From the cell containing the given text, extract its center point as [x, y] coordinate. 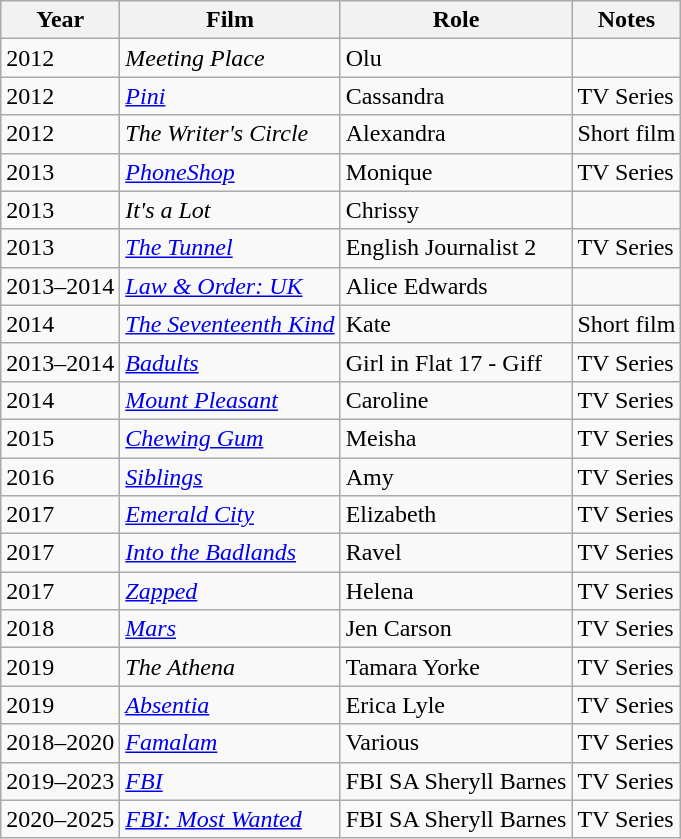
Chrissy [456, 210]
2019–2023 [60, 781]
Mount Pleasant [230, 400]
PhoneShop [230, 172]
Erica Lyle [456, 705]
Girl in Flat 17 - Giff [456, 362]
Tamara Yorke [456, 667]
Zapped [230, 591]
Mars [230, 629]
2018 [60, 629]
Various [456, 743]
Cassandra [456, 96]
Badults [230, 362]
FBI [230, 781]
Amy [456, 477]
Siblings [230, 477]
Emerald City [230, 515]
Pini [230, 96]
Notes [626, 20]
2016 [60, 477]
2018–2020 [60, 743]
The Writer's Circle [230, 134]
Film [230, 20]
Into the Badlands [230, 553]
Law & Order: UK [230, 286]
Alexandra [456, 134]
The Seventeenth Kind [230, 324]
Absentia [230, 705]
2020–2025 [60, 819]
Kate [456, 324]
Helena [456, 591]
Olu [456, 58]
Role [456, 20]
Meisha [456, 438]
Jen Carson [456, 629]
Meeting Place [230, 58]
Monique [456, 172]
Chewing Gum [230, 438]
Caroline [456, 400]
English Journalist 2 [456, 248]
Famalam [230, 743]
The Tunnel [230, 248]
The Athena [230, 667]
2015 [60, 438]
Elizabeth [456, 515]
FBI: Most Wanted [230, 819]
Year [60, 20]
Ravel [456, 553]
It's a Lot [230, 210]
Alice Edwards [456, 286]
